Provide the [x, y] coordinate of the cell's center where the given text is located.  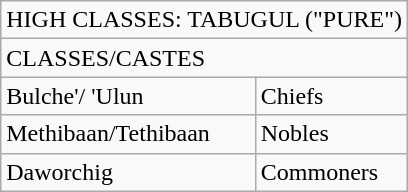
Daworchig [128, 172]
CLASSES/CASTES [204, 58]
Nobles [331, 134]
Commoners [331, 172]
Bulche'/ 'Ulun [128, 96]
Methibaan/Tethibaan [128, 134]
Chiefs [331, 96]
HIGH CLASSES: TABUGUL ("PURE") [204, 20]
